Return [x, y] of the center of cell containing provided text 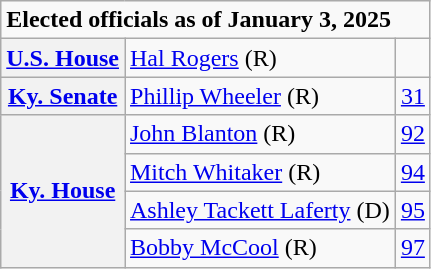
95 [412, 210]
Mitch Whitaker (R) [260, 172]
John Blanton (R) [260, 134]
Elected officials as of January 3, 2025 [216, 20]
Ashley Tackett Laferty (D) [260, 210]
31 [412, 96]
Ky. Senate [63, 96]
Bobby McCool (R) [260, 248]
Hal Rogers (R) [260, 58]
94 [412, 172]
Phillip Wheeler (R) [260, 96]
97 [412, 248]
92 [412, 134]
Ky. House [63, 191]
U.S. House [63, 58]
